Output the (X, Y) coordinate of the center of the cell containing the given text.  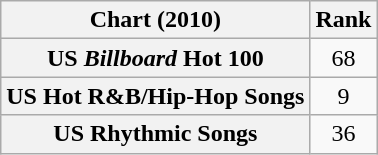
US Billboard Hot 100 (156, 58)
Chart (2010) (156, 20)
US Rhythmic Songs (156, 134)
Rank (344, 20)
68 (344, 58)
US Hot R&B/Hip-Hop Songs (156, 96)
9 (344, 96)
36 (344, 134)
